From the cell containing the given text, extract its center point as [x, y] coordinate. 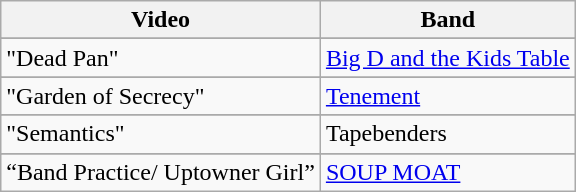
“Band Practice/ Uptowner Girl” [161, 172]
SOUP MOAT [448, 172]
Big D and the Kids Table [448, 58]
"Dead Pan" [161, 58]
"Garden of Secrecy" [161, 96]
Tapebenders [448, 134]
Video [161, 20]
"Semantics" [161, 134]
Tenement [448, 96]
Band [448, 20]
